Identify which cell holds the provided text, then report its (X, Y) central coordinate. 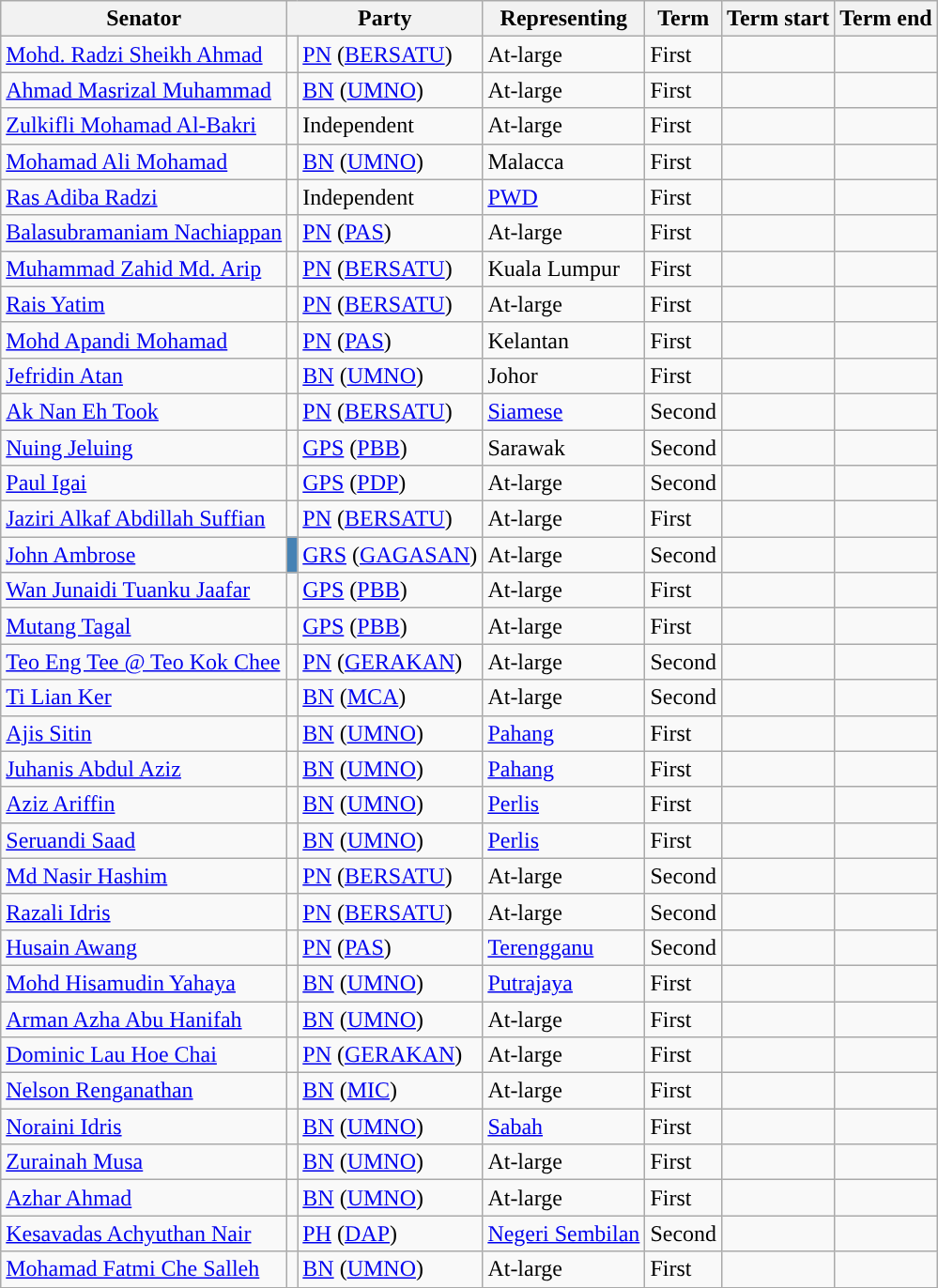
Nelson Renganathan (145, 1091)
Siamese (563, 411)
Jaziri Alkaf Abdillah Suffian (145, 519)
Dominic Lau Hoe Chai (145, 1055)
Ti Lian Ker (145, 698)
Kesavadas Achyuthan Nair (145, 1234)
Zurainah Musa (145, 1162)
BN (MIC) (391, 1091)
Term end (886, 19)
Ak Nan Eh Took (145, 411)
Mutang Tagal (145, 626)
Wan Junaidi Tuanku Jaafar (145, 590)
Paul Igai (145, 483)
Ras Adiba Radzi (145, 197)
Aziz Ariffin (145, 805)
Putrajaya (563, 983)
Mohd Apandi Mohamad (145, 340)
BN (MCA) (391, 698)
Mohd. Radzi Sheikh Ahmad (145, 54)
Term start (778, 19)
GPS (PDP) (391, 483)
Ahmad Masrizal Muhammad (145, 90)
Muhammad Zahid Md. Arip (145, 268)
Zulkifli Mohamad Al-Bakri (145, 126)
Balasubramaniam Nachiappan (145, 233)
PWD (563, 197)
Party (385, 19)
Razali Idris (145, 912)
Malacca (563, 161)
Terengganu (563, 947)
Representing (563, 19)
Mohamad Fatmi Che Salleh (145, 1269)
Noraini Idris (145, 1127)
GRS (GAGASAN) (391, 555)
Kelantan (563, 340)
Rais Yatim (145, 304)
Md Nasir Hashim (145, 876)
Nuing Jeluing (145, 448)
Jefridin Atan (145, 376)
Sarawak (563, 448)
Husain Awang (145, 947)
Arman Azha Abu Hanifah (145, 1019)
Negeri Sembilan (563, 1234)
Seruandi Saad (145, 840)
John Ambrose (145, 555)
Ajis Sitin (145, 733)
Senator (145, 19)
Mohd Hisamudin Yahaya (145, 983)
Mohamad Ali Mohamad (145, 161)
Term (684, 19)
Juhanis Abdul Aziz (145, 769)
Azhar Ahmad (145, 1198)
PH (DAP) (391, 1234)
Teo Eng Tee @ Teo Kok Chee (145, 662)
Johor (563, 376)
Sabah (563, 1127)
Kuala Lumpur (563, 268)
